For the text-containing cell, return its midpoint in (X, Y) coordinate format. 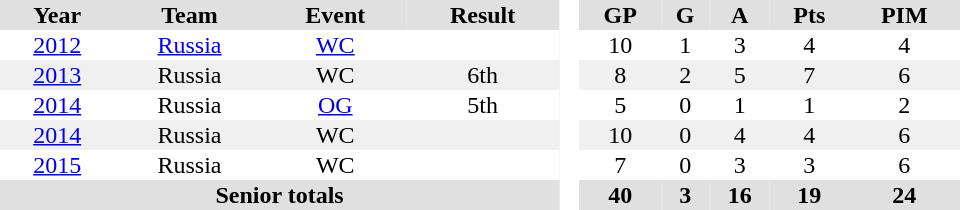
Pts (809, 15)
Event (336, 15)
8 (620, 75)
19 (809, 195)
5th (482, 105)
G (686, 15)
2015 (57, 165)
6th (482, 75)
Result (482, 15)
PIM (904, 15)
OG (336, 105)
Team (189, 15)
A (740, 15)
24 (904, 195)
Senior totals (280, 195)
2012 (57, 45)
Year (57, 15)
40 (620, 195)
16 (740, 195)
GP (620, 15)
2013 (57, 75)
